Find where the given text appears and provide that cell's center as [X, Y] coordinate. 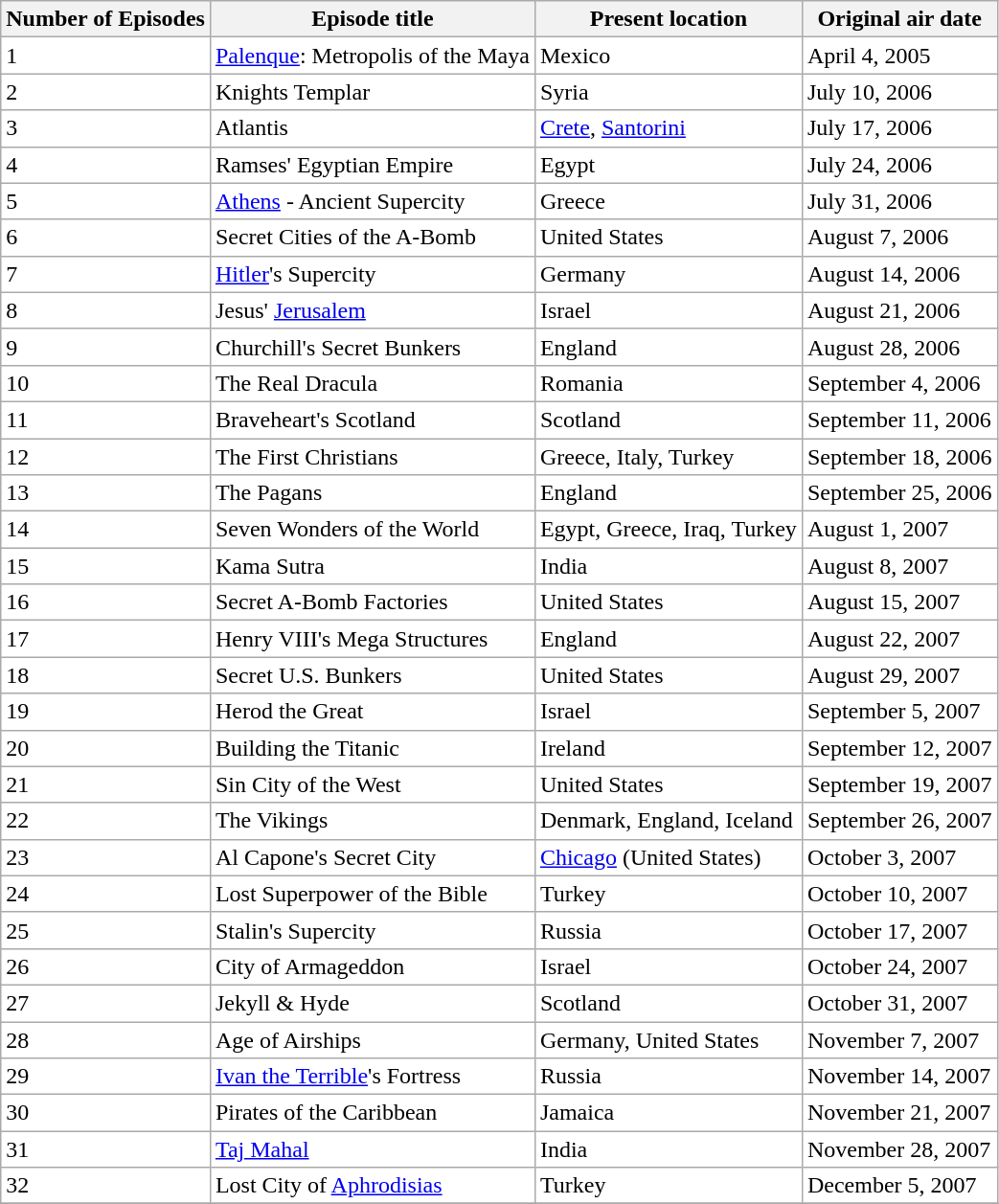
5 [105, 201]
August 22, 2007 [899, 639]
8 [105, 310]
November 21, 2007 [899, 1113]
November 7, 2007 [899, 1039]
Athens - Ancient Supercity [372, 201]
September 11, 2006 [899, 420]
28 [105, 1039]
September 25, 2006 [899, 493]
July 10, 2006 [899, 92]
December 5, 2007 [899, 1186]
16 [105, 602]
The Vikings [372, 821]
30 [105, 1113]
Crete, Santorini [669, 128]
August 29, 2007 [899, 675]
17 [105, 639]
Palenque: Metropolis of the Maya [372, 56]
Kama Sutra [372, 566]
Herod the Great [372, 712]
Present location [669, 19]
Germany, United States [669, 1039]
22 [105, 821]
1 [105, 56]
Knights Templar [372, 92]
Secret U.S. Bunkers [372, 675]
Seven Wonders of the World [372, 530]
Lost Superpower of the Bible [372, 894]
Egypt, Greece, Iraq, Turkey [669, 530]
October 17, 2007 [899, 930]
The Pagans [372, 493]
October 10, 2007 [899, 894]
September 18, 2006 [899, 457]
Denmark, England, Iceland [669, 821]
12 [105, 457]
Jekyll & Hyde [372, 1003]
October 31, 2007 [899, 1003]
October 24, 2007 [899, 966]
7 [105, 274]
15 [105, 566]
14 [105, 530]
26 [105, 966]
3 [105, 128]
Braveheart's Scotland [372, 420]
July 31, 2006 [899, 201]
Secret Cities of the A-Bomb [372, 238]
Secret A-Bomb Factories [372, 602]
Jesus' Jerusalem [372, 310]
August 14, 2006 [899, 274]
Henry VIII's Mega Structures [372, 639]
September 19, 2007 [899, 784]
9 [105, 347]
August 28, 2006 [899, 347]
Jamaica [669, 1113]
August 1, 2007 [899, 530]
Original air date [899, 19]
Egypt [669, 165]
November 28, 2007 [899, 1149]
Syria [669, 92]
Al Capone's Secret City [372, 857]
October 3, 2007 [899, 857]
Greece, Italy, Turkey [669, 457]
September 12, 2007 [899, 748]
August 21, 2006 [899, 310]
Atlantis [372, 128]
23 [105, 857]
Chicago (United States) [669, 857]
Germany [669, 274]
10 [105, 383]
August 8, 2007 [899, 566]
4 [105, 165]
13 [105, 493]
20 [105, 748]
Ireland [669, 748]
32 [105, 1186]
Pirates of the Caribbean [372, 1113]
11 [105, 420]
18 [105, 675]
Hitler's Supercity [372, 274]
July 17, 2006 [899, 128]
City of Armageddon [372, 966]
Romania [669, 383]
Building the Titanic [372, 748]
The Real Dracula [372, 383]
25 [105, 930]
The First Christians [372, 457]
21 [105, 784]
Churchill's Secret Bunkers [372, 347]
29 [105, 1077]
Greece [669, 201]
September 4, 2006 [899, 383]
Sin City of the West [372, 784]
Taj Mahal [372, 1149]
2 [105, 92]
31 [105, 1149]
19 [105, 712]
Mexico [669, 56]
September 5, 2007 [899, 712]
September 26, 2007 [899, 821]
27 [105, 1003]
Lost City of Aphrodisias [372, 1186]
Stalin's Supercity [372, 930]
Age of Airships [372, 1039]
Number of Episodes [105, 19]
6 [105, 238]
Ramses' Egyptian Empire [372, 165]
24 [105, 894]
November 14, 2007 [899, 1077]
August 15, 2007 [899, 602]
April 4, 2005 [899, 56]
Episode title [372, 19]
Ivan the Terrible's Fortress [372, 1077]
August 7, 2006 [899, 238]
July 24, 2006 [899, 165]
